From the cell containing the given text, extract its center point as (x, y) coordinate. 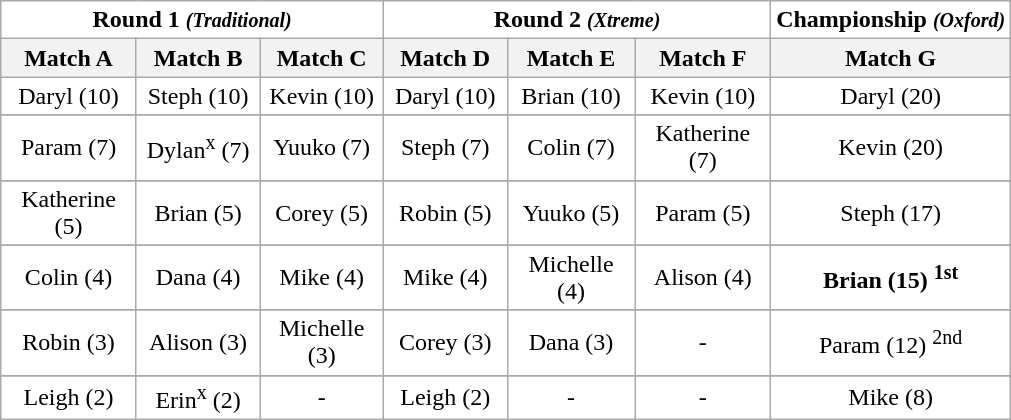
Match G (891, 58)
Corey (3) (445, 342)
Alison (3) (198, 342)
Brian (15) 1st (891, 278)
Michelle (4) (571, 278)
Mike (8) (891, 398)
Round 2 (Xtreme) (576, 20)
Yuuko (5) (571, 212)
Robin (5) (445, 212)
Match F (703, 58)
Match B (198, 58)
Robin (3) (69, 342)
Erinx (2) (198, 398)
Match A (69, 58)
Dana (3) (571, 342)
Dylanx (7) (198, 148)
Daryl (20) (891, 96)
Param (12) 2nd (891, 342)
Alison (4) (703, 278)
Steph (17) (891, 212)
Katherine (5) (69, 212)
Match C (322, 58)
Match D (445, 58)
Brian (10) (571, 96)
Steph (7) (445, 148)
Match E (571, 58)
Brian (5) (198, 212)
Param (5) (703, 212)
Colin (4) (69, 278)
Corey (5) (322, 212)
Championship (Oxford) (891, 20)
Michelle (3) (322, 342)
Dana (4) (198, 278)
Kevin (20) (891, 148)
Katherine (7) (703, 148)
Steph (10) (198, 96)
Colin (7) (571, 148)
Round 1 (Traditional) (192, 20)
Yuuko (7) (322, 148)
Param (7) (69, 148)
